Provide the [x, y] coordinate of the cell's center where the given text is located.  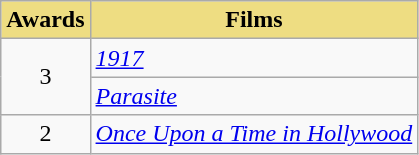
Once Upon a Time in Hollywood [254, 134]
Films [254, 20]
Awards [46, 20]
1917 [254, 58]
Parasite [254, 96]
3 [46, 77]
2 [46, 134]
